Return the (X, Y) coordinate for the center point of the cell that contains the specified text.  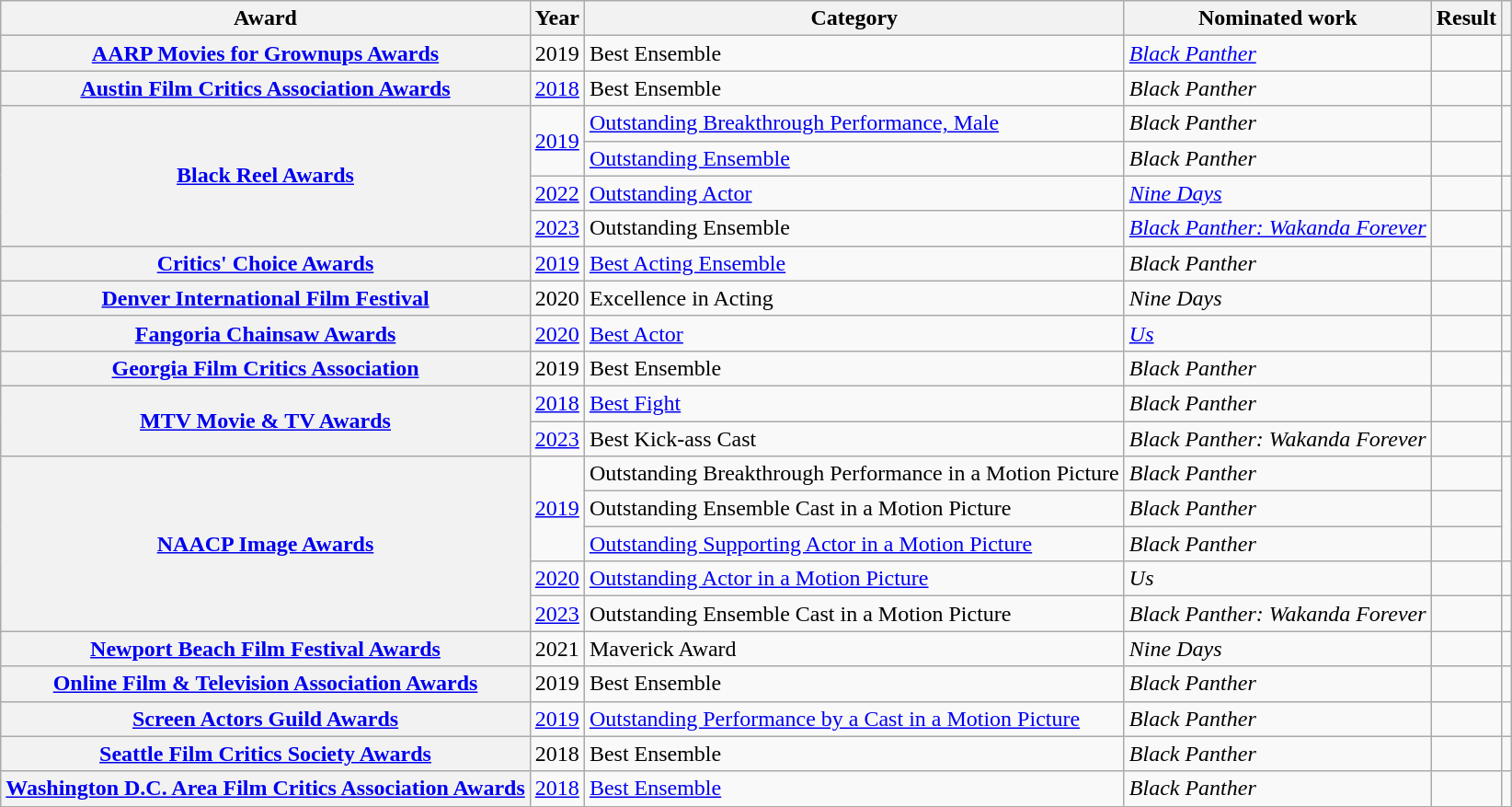
Best Actor (853, 333)
Outstanding Actor (853, 193)
Excellence in Acting (853, 298)
Georgia Film Critics Association (266, 368)
Award (266, 18)
Outstanding Performance by a Cast in a Motion Picture (853, 719)
Best Kick-ass Cast (853, 439)
Best Acting Ensemble (853, 263)
Category (853, 18)
Seattle Film Critics Society Awards (266, 754)
Result (1466, 18)
Screen Actors Guild Awards (266, 719)
Online Film & Television Association Awards (266, 684)
Outstanding Breakthrough Performance, Male (853, 123)
2021 (557, 649)
Nominated work (1277, 18)
Year (557, 18)
Denver International Film Festival (266, 298)
Outstanding Supporting Actor in a Motion Picture (853, 544)
Austin Film Critics Association Awards (266, 88)
2022 (557, 193)
Washington D.C. Area Film Critics Association Awards (266, 789)
Maverick Award (853, 649)
Critics' Choice Awards (266, 263)
AARP Movies for Grownups Awards (266, 53)
Outstanding Breakthrough Performance in a Motion Picture (853, 474)
Newport Beach Film Festival Awards (266, 649)
Outstanding Actor in a Motion Picture (853, 579)
Best Fight (853, 403)
MTV Movie & TV Awards (266, 421)
Fangoria Chainsaw Awards (266, 333)
NAACP Image Awards (266, 544)
Black Reel Awards (266, 176)
